Search for the cell housing the specified text and yield its [x, y] center coordinate. 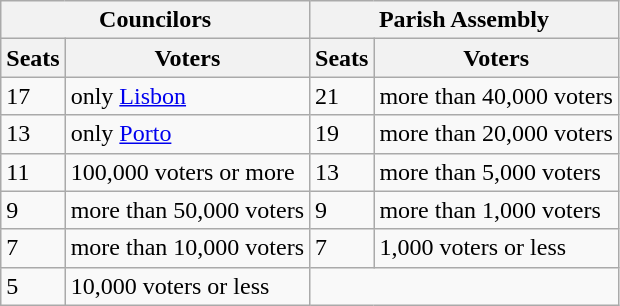
only Lisbon [187, 96]
21 [342, 96]
more than 40,000 voters [496, 96]
more than 20,000 voters [496, 134]
more than 5,000 voters [496, 172]
Councilors [156, 20]
more than 50,000 voters [187, 210]
more than 1,000 voters [496, 210]
5 [33, 286]
more than 10,000 voters [187, 248]
only Porto [187, 134]
17 [33, 96]
10,000 voters or less [187, 286]
Parish Assembly [464, 20]
100,000 voters or more [187, 172]
1,000 voters or less [496, 248]
19 [342, 134]
11 [33, 172]
